Return the (x, y) coordinate for the center point of the cell that contains the specified text.  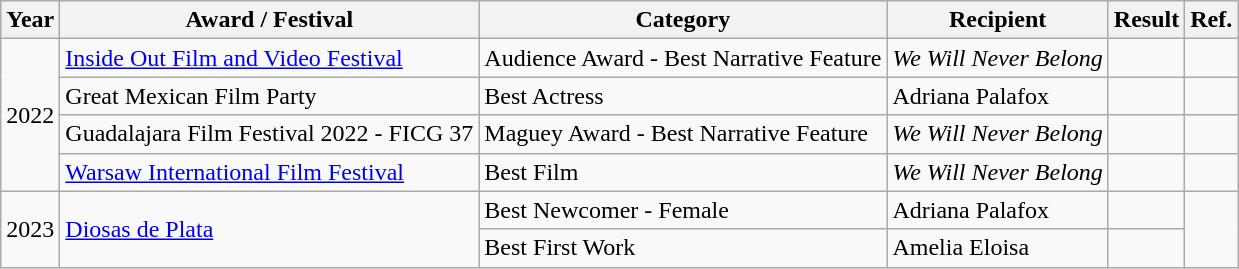
Ref. (1212, 20)
Best Actress (683, 96)
Amelia Eloisa (998, 248)
Audience Award - Best Narrative Feature (683, 58)
Result (1146, 20)
Best Newcomer - Female (683, 210)
Category (683, 20)
2023 (30, 229)
Guadalajara Film Festival 2022 - FICG 37 (270, 134)
2022 (30, 115)
Best Film (683, 172)
Year (30, 20)
Recipient (998, 20)
Award / Festival (270, 20)
Great Mexican Film Party (270, 96)
Warsaw International Film Festival (270, 172)
Inside Out Film and Video Festival (270, 58)
Maguey Award - Best Narrative Feature (683, 134)
Diosas de Plata (270, 229)
Best First Work (683, 248)
